From the cell containing the given text, extract its center point as (X, Y) coordinate. 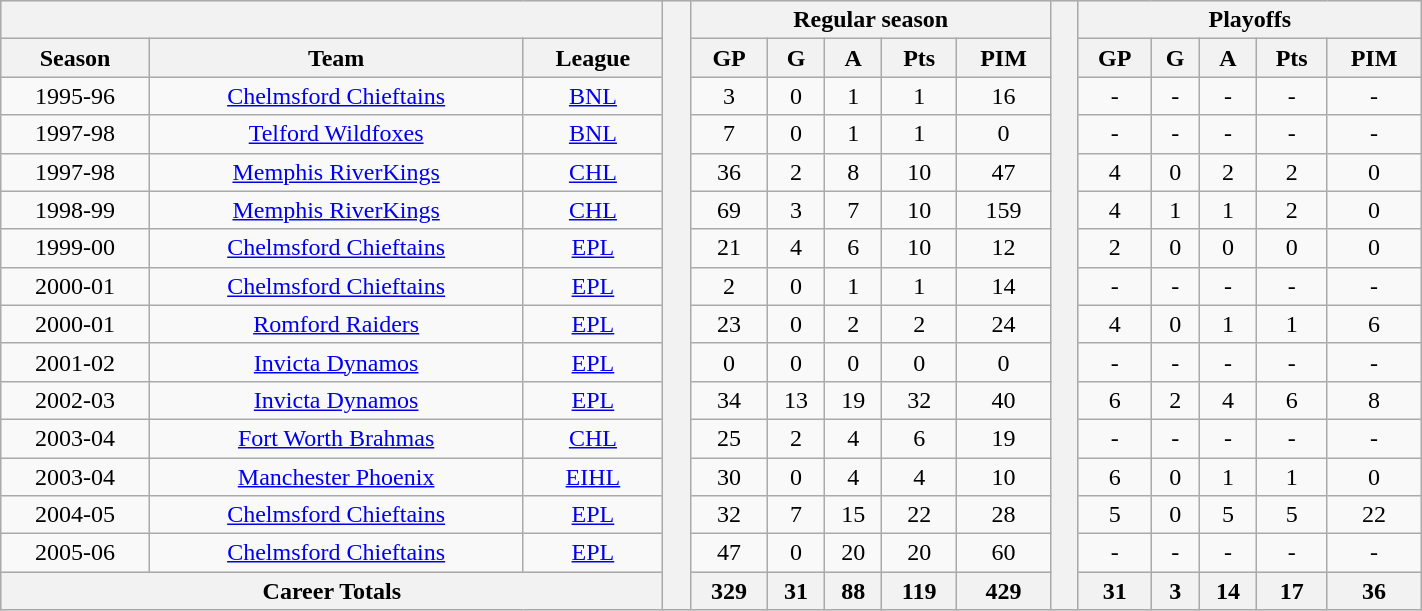
429 (1003, 591)
15 (854, 515)
17 (1292, 591)
Manchester Phoenix (336, 477)
Romford Raiders (336, 324)
2004-05 (76, 515)
25 (730, 438)
Telford Wildfoxes (336, 134)
28 (1003, 515)
329 (730, 591)
Regular season (871, 20)
1995-96 (76, 96)
88 (854, 591)
EIHL (593, 477)
2002-03 (76, 400)
League (593, 58)
2005-06 (76, 553)
21 (730, 248)
1999-00 (76, 248)
Playoffs (1250, 20)
119 (920, 591)
13 (796, 400)
2001-02 (76, 362)
23 (730, 324)
1998-99 (76, 210)
12 (1003, 248)
Season (76, 58)
159 (1003, 210)
Team (336, 58)
Fort Worth Brahmas (336, 438)
16 (1003, 96)
69 (730, 210)
24 (1003, 324)
40 (1003, 400)
60 (1003, 553)
Career Totals (332, 591)
34 (730, 400)
30 (730, 477)
